Capture the cell that displays the provided text and extract its (X, Y) central coordinate. 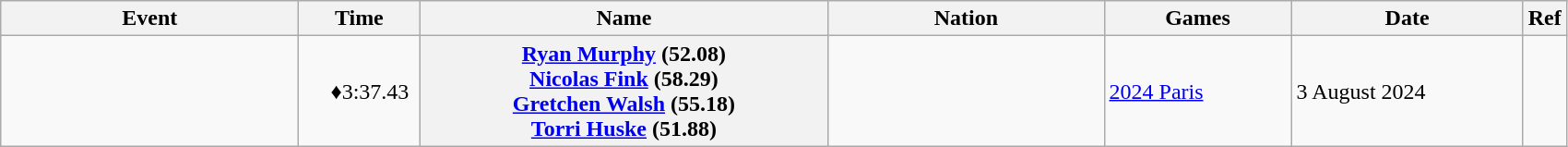
Ref (1544, 18)
Nation (967, 18)
Date (1408, 18)
Name (624, 18)
Games (1197, 18)
♦3:37.43 (360, 91)
Ryan Murphy (52.08)Nicolas Fink (58.29)Gretchen Walsh (55.18)Torri Huske (51.88) (624, 91)
3 August 2024 (1408, 91)
2024 Paris (1197, 91)
Event (149, 18)
Time (360, 18)
